Provide the (x, y) coordinate of the cell's center where the given text is located.  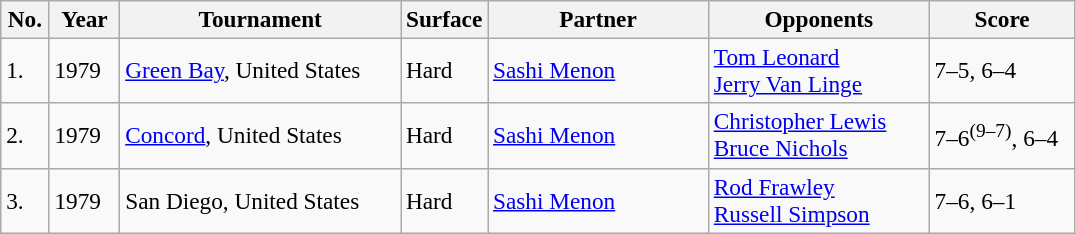
Tom Leonard Jerry Van Linge (818, 70)
1. (25, 70)
3. (25, 200)
No. (25, 19)
Score (1002, 19)
2. (25, 136)
Green Bay, United States (260, 70)
7–6, 6–1 (1002, 200)
Concord, United States (260, 136)
7–5, 6–4 (1002, 70)
Opponents (818, 19)
Rod Frawley Russell Simpson (818, 200)
Tournament (260, 19)
Surface (444, 19)
Partner (598, 19)
Year (84, 19)
Christopher Lewis Bruce Nichols (818, 136)
7–6(9–7), 6–4 (1002, 136)
San Diego, United States (260, 200)
